Return the [X, Y] coordinate for the center point of the cell that contains the specified text.  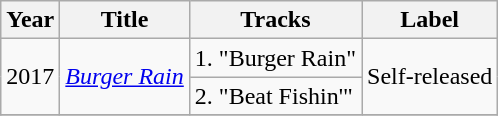
2017 [30, 77]
Tracks [275, 20]
Burger Rain [124, 77]
Year [30, 20]
Self-released [430, 77]
1. "Burger Rain" [275, 58]
2. "Beat Fishin'" [275, 96]
Label [430, 20]
Title [124, 20]
